Pinpoint the cell where the given text exists, returning its (X, Y) midpoint coordinate. 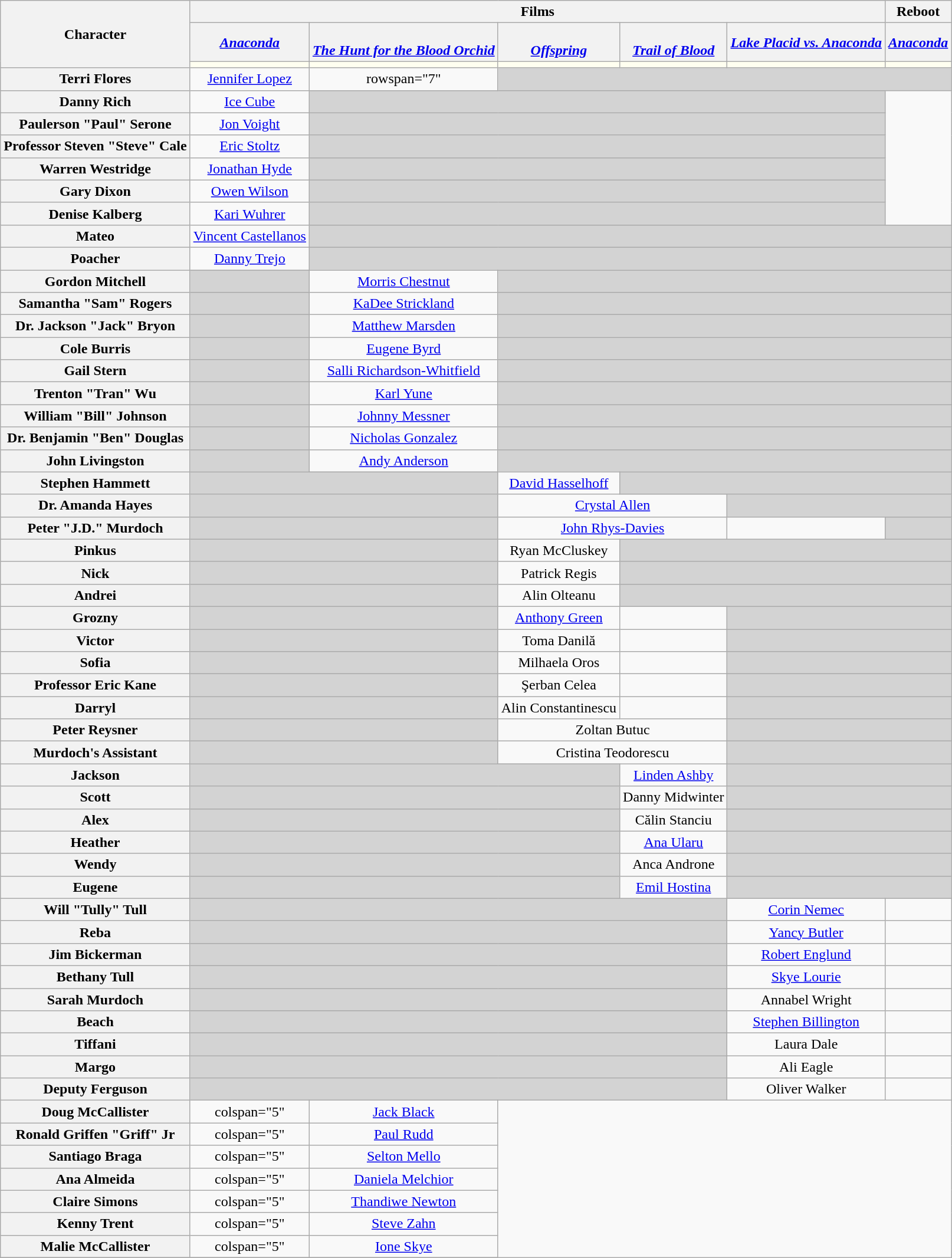
Murdoch's Assistant (96, 753)
Nicholas Gonzalez (403, 438)
Danny Midwinter (674, 797)
Jennifer Lopez (250, 79)
Doug McCallister (96, 1112)
Andrei (96, 595)
Tiffani (96, 1044)
Danny Rich (96, 101)
Reba (96, 932)
Films (537, 12)
Beach (96, 1022)
Patrick Regis (559, 573)
Trenton "Tran" Wu (96, 393)
Oliver Walker (806, 1089)
Bethany Tull (96, 977)
Jim Bickerman (96, 954)
John Rhys-Davies (612, 528)
Crystal Allen (612, 505)
Dr. Benjamin "Ben" Douglas (96, 438)
Dr. Amanda Hayes (96, 505)
Ronald Griffen "Griff" Jr (96, 1134)
William "Bill" Johnson (96, 416)
Eric Stoltz (250, 146)
Laura Dale (806, 1044)
Alin Olteanu (559, 595)
Sarah Murdoch (96, 1000)
Jack Black (403, 1112)
rowspan="7" (403, 79)
Character (96, 34)
Kari Wuhrer (250, 214)
Malie McCallister (96, 1246)
Grozny (96, 617)
Paulerson "Paul" Serone (96, 124)
Sofia (96, 663)
John Livingston (96, 461)
Ana Almeida (96, 1179)
Alex (96, 820)
Emil Hostina (674, 887)
Steve Zahn (403, 1224)
Dr. Jackson "Jack" Bryon (96, 326)
Stephen Billington (806, 1022)
David Hasselhoff (559, 483)
Owen Wilson (250, 191)
Mateo (96, 236)
Şerban Celea (559, 685)
Trail of Blood (674, 42)
Eugene (96, 887)
Professor Eric Kane (96, 685)
Terri Flores (96, 79)
Karl Yune (403, 393)
Robert Englund (806, 954)
Stephen Hammett (96, 483)
Peter Reysner (96, 730)
Victor (96, 640)
Eugene Byrd (403, 349)
Corin Nemec (806, 909)
Călin Stanciu (674, 820)
Paul Rudd (403, 1134)
Milhaela Oros (559, 663)
Anthony Green (559, 617)
Gary Dixon (96, 191)
Peter "J.D." Murdoch (96, 528)
Claire Simons (96, 1201)
Margo (96, 1067)
Jackson (96, 775)
Ione Skye (403, 1246)
Jon Voight (250, 124)
Salli Richardson-Whitfield (403, 371)
Kenny Trent (96, 1224)
The Hunt for the Blood Orchid (403, 42)
Alin Constantinescu (559, 708)
Annabel Wright (806, 1000)
Wendy (96, 865)
Ice Cube (250, 101)
Deputy Ferguson (96, 1089)
Cristina Teodorescu (612, 753)
Cole Burris (96, 349)
Gordon Mitchell (96, 281)
Santiago Braga (96, 1157)
Skye Lourie (806, 977)
Toma Danilă (559, 640)
Zoltan Butuc (612, 730)
Ali Eagle (806, 1067)
Nick (96, 573)
Darryl (96, 708)
Will "Tully" Tull (96, 909)
Daniela Melchior (403, 1179)
Scott (96, 797)
Thandiwe Newton (403, 1201)
Pinkus (96, 550)
Johnny Messner (403, 416)
Warren Westridge (96, 169)
Vincent Castellanos (250, 236)
Lake Placid vs. Anaconda (806, 42)
Denise Kalberg (96, 214)
Morris Chestnut (403, 281)
KaDee Strickland (403, 304)
Selton Mello (403, 1157)
Yancy Butler (806, 932)
Linden Ashby (674, 775)
Samantha "Sam" Rogers (96, 304)
Jonathan Hyde (250, 169)
Matthew Marsden (403, 326)
Anca Androne (674, 865)
Andy Anderson (403, 461)
Gail Stern (96, 371)
Professor Steven "Steve" Cale (96, 146)
Ana Ularu (674, 842)
Poacher (96, 258)
Reboot (918, 12)
Heather (96, 842)
Ryan McCluskey (559, 550)
Danny Trejo (250, 258)
Offspring (559, 42)
